Determine the (x, y) coordinate at the center of the cell enclosing the given text.  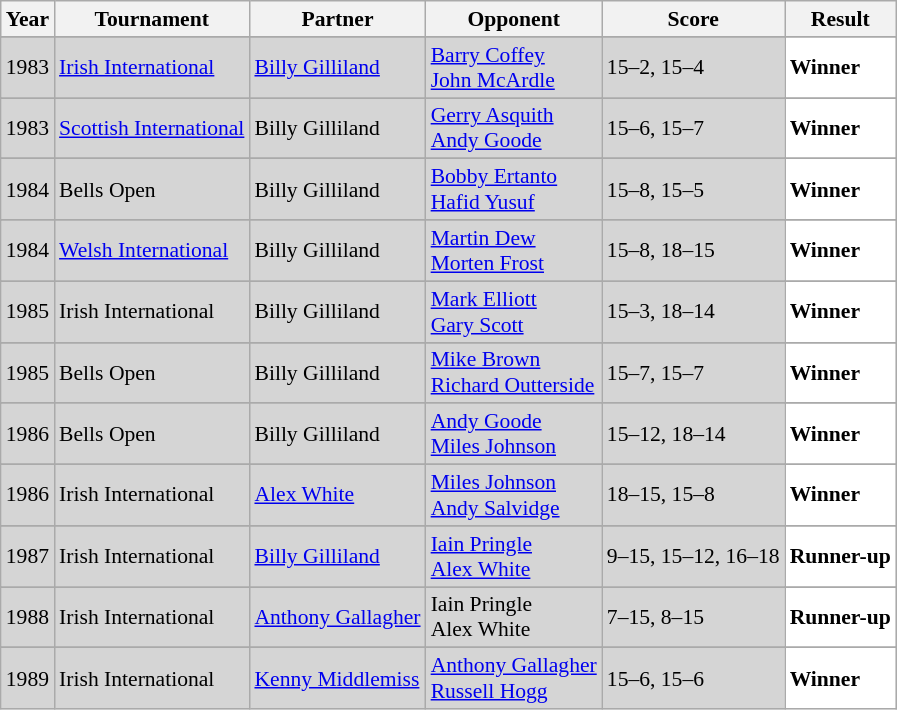
Kenny Middlemiss (337, 678)
Barry Coffey John McArdle (514, 68)
Welsh International (152, 250)
15–8, 18–15 (694, 250)
15–12, 18–14 (694, 434)
15–2, 15–4 (694, 68)
1989 (28, 678)
Anthony Gallagher Russell Hogg (514, 678)
Anthony Gallagher (337, 618)
Miles Johnson Andy Salvidge (514, 496)
15–8, 15–5 (694, 190)
Tournament (152, 19)
9–15, 15–12, 16–18 (694, 556)
Mike Brown Richard Outterside (514, 372)
Andy Goode Miles Johnson (514, 434)
15–6, 15–7 (694, 128)
Gerry Asquith Andy Goode (514, 128)
1988 (28, 618)
Bobby Ertanto Hafid Yusuf (514, 190)
7–15, 8–15 (694, 618)
1987 (28, 556)
Partner (337, 19)
Mark Elliott Gary Scott (514, 312)
Year (28, 19)
Opponent (514, 19)
15–6, 15–6 (694, 678)
15–7, 15–7 (694, 372)
Score (694, 19)
Scottish International (152, 128)
15–3, 18–14 (694, 312)
Martin Dew Morten Frost (514, 250)
Alex White (337, 496)
Result (840, 19)
18–15, 15–8 (694, 496)
